Search for the cell housing the specified text and yield its (X, Y) center coordinate. 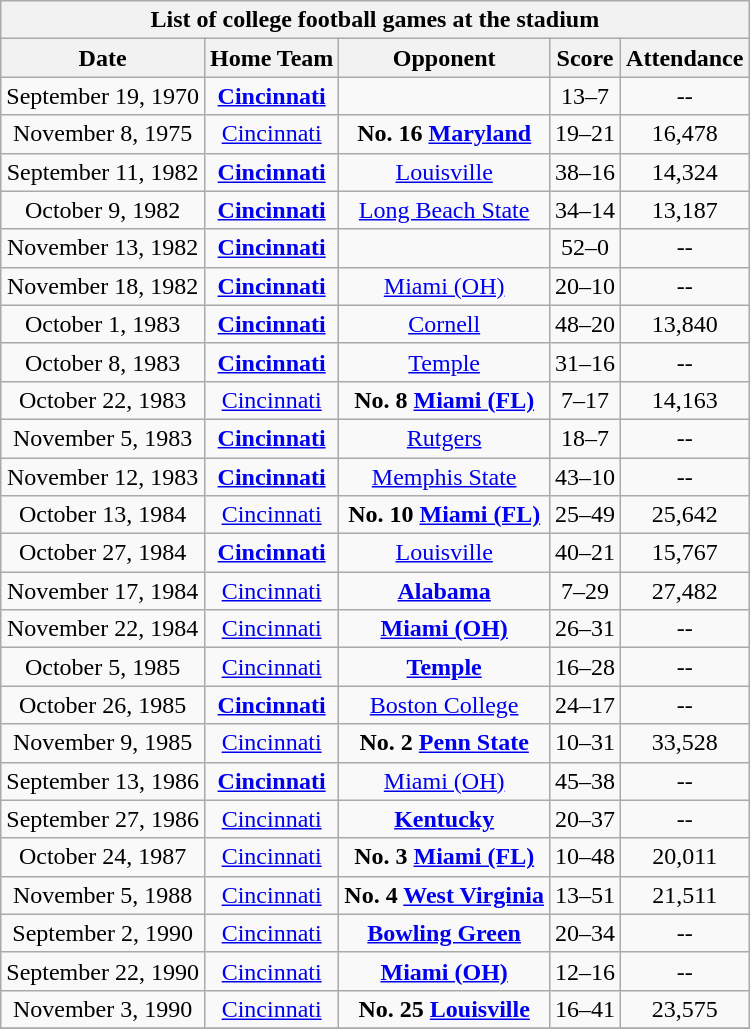
7–29 (584, 591)
43–10 (584, 477)
October 8, 1983 (103, 362)
November 5, 1983 (103, 438)
16–41 (584, 1009)
48–20 (584, 324)
September 22, 1990 (103, 971)
List of college football games at the stadium (375, 20)
September 11, 1982 (103, 172)
November 5, 1988 (103, 895)
November 8, 1975 (103, 134)
November 3, 1990 (103, 1009)
13,187 (685, 210)
15,767 (685, 553)
40–21 (584, 553)
10–48 (584, 857)
14,324 (685, 172)
16,478 (685, 134)
25,642 (685, 515)
21,511 (685, 895)
25–49 (584, 515)
November 22, 1984 (103, 629)
September 19, 1970 (103, 96)
November 9, 1985 (103, 743)
September 2, 1990 (103, 933)
No. 2 Penn State (444, 743)
October 26, 1985 (103, 705)
Home Team (271, 58)
October 27, 1984 (103, 553)
24–17 (584, 705)
No. 8 Miami (FL) (444, 400)
October 5, 1985 (103, 667)
Attendance (685, 58)
No. 25 Louisville (444, 1009)
November 17, 1984 (103, 591)
12–16 (584, 971)
October 24, 1987 (103, 857)
16–28 (584, 667)
Memphis State (444, 477)
Cornell (444, 324)
7–17 (584, 400)
31–16 (584, 362)
27,482 (685, 591)
13,840 (685, 324)
19–21 (584, 134)
September 27, 1986 (103, 819)
Date (103, 58)
No. 16 Maryland (444, 134)
20–37 (584, 819)
Bowling Green (444, 933)
26–31 (584, 629)
October 9, 1982 (103, 210)
Long Beach State (444, 210)
October 13, 1984 (103, 515)
Kentucky (444, 819)
52–0 (584, 248)
October 22, 1983 (103, 400)
Score (584, 58)
38–16 (584, 172)
13–7 (584, 96)
33,528 (685, 743)
No. 3 Miami (FL) (444, 857)
November 18, 1982 (103, 286)
20–10 (584, 286)
14,163 (685, 400)
Opponent (444, 58)
No. 10 Miami (FL) (444, 515)
13–51 (584, 895)
Rutgers (444, 438)
10–31 (584, 743)
23,575 (685, 1009)
Boston College (444, 705)
45–38 (584, 781)
34–14 (584, 210)
November 12, 1983 (103, 477)
October 1, 1983 (103, 324)
Alabama (444, 591)
20–34 (584, 933)
20,011 (685, 857)
November 13, 1982 (103, 248)
September 13, 1986 (103, 781)
No. 4 West Virginia (444, 895)
18–7 (584, 438)
